Capture the cell that displays the provided text and extract its [x, y] central coordinate. 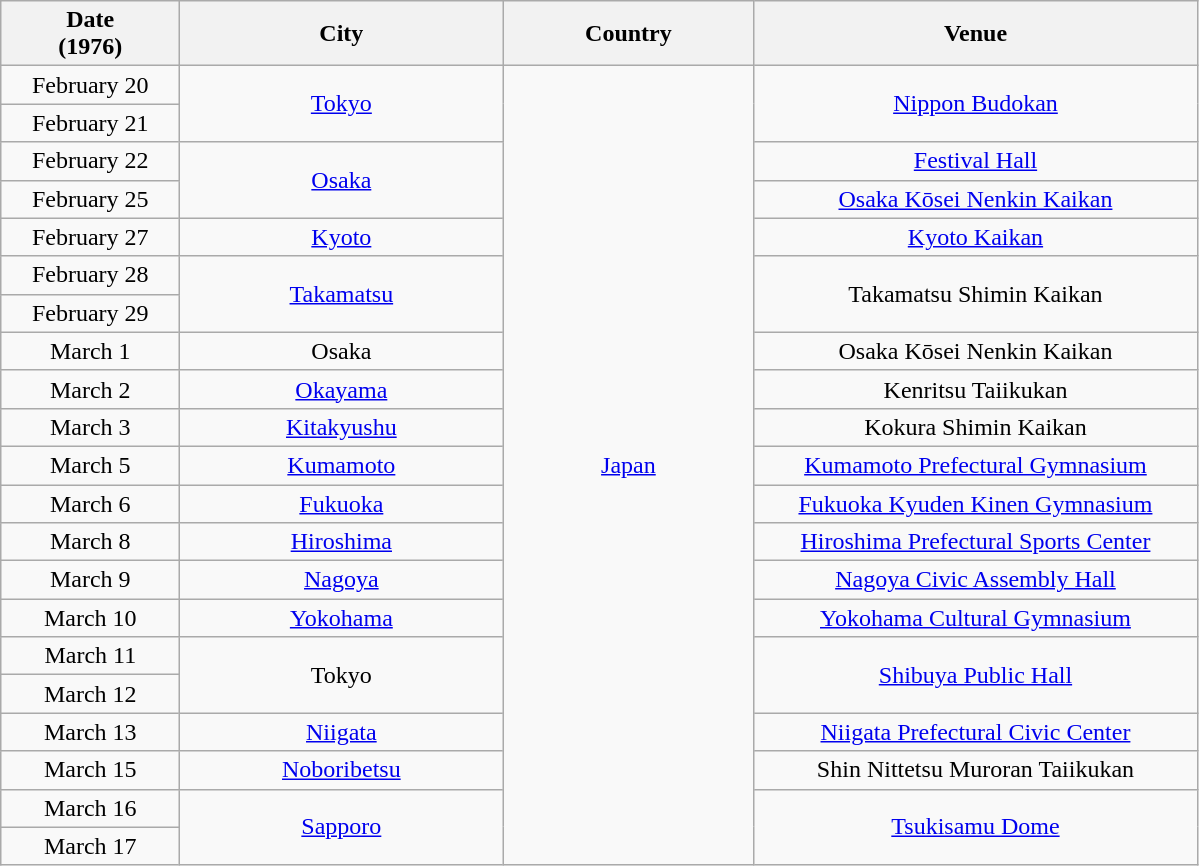
March 15 [90, 770]
Festival Hall [976, 161]
March 16 [90, 808]
February 29 [90, 313]
March 3 [90, 427]
Noboribetsu [342, 770]
March 5 [90, 465]
February 28 [90, 275]
March 2 [90, 389]
March 10 [90, 618]
Nippon Budokan [976, 104]
Niigata Prefectural Civic Center [976, 732]
March 1 [90, 351]
Country [628, 34]
Yokohama Cultural Gymnasium [976, 618]
Yokohama [342, 618]
February 22 [90, 161]
Kyoto Kaikan [976, 237]
Kyoto [342, 237]
City [342, 34]
Tsukisamu Dome [976, 827]
March 11 [90, 656]
Date(1976) [90, 34]
March 17 [90, 846]
Hiroshima [342, 542]
Takamatsu Shimin Kaikan [976, 294]
February 27 [90, 237]
February 25 [90, 199]
February 20 [90, 85]
Okayama [342, 389]
March 9 [90, 580]
Shibuya Public Hall [976, 675]
Kitakyushu [342, 427]
Fukuoka Kyuden Kinen Gymnasium [976, 503]
Nagoya [342, 580]
Kokura Shimin Kaikan [976, 427]
Fukuoka [342, 503]
Kenritsu Taiikukan [976, 389]
March 13 [90, 732]
March 8 [90, 542]
Nagoya Civic Assembly Hall [976, 580]
March 12 [90, 694]
Hiroshima Prefectural Sports Center [976, 542]
Kumamoto Prefectural Gymnasium [976, 465]
February 21 [90, 123]
Niigata [342, 732]
Japan [628, 466]
Sapporo [342, 827]
Shin Nittetsu Muroran Taiikukan [976, 770]
March 6 [90, 503]
Venue [976, 34]
Takamatsu [342, 294]
Kumamoto [342, 465]
